From the cell containing the given text, extract its center point as [X, Y] coordinate. 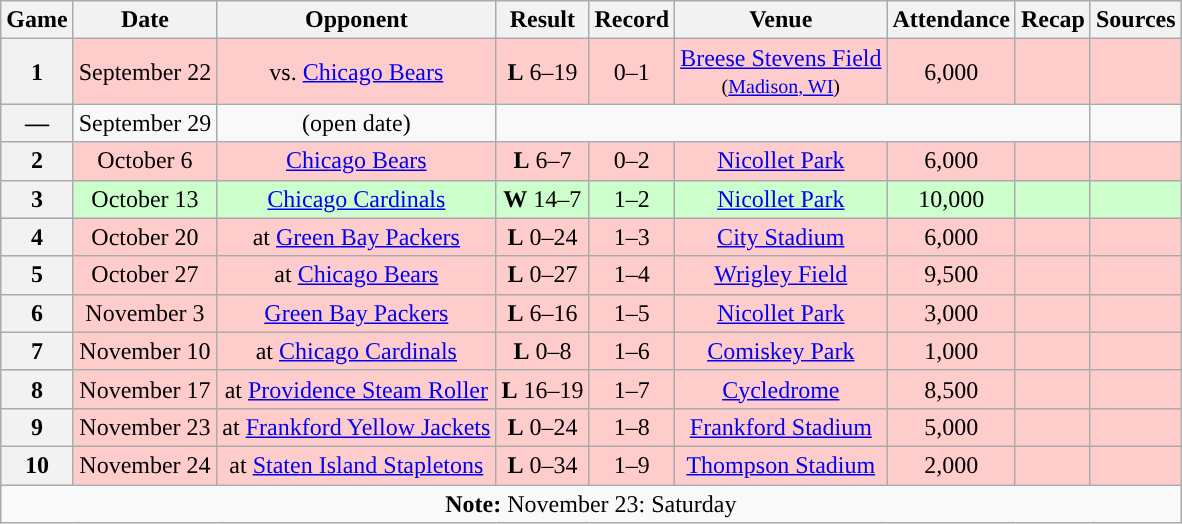
Note: November 23: Saturday [591, 503]
Attendance [951, 20]
7 [37, 351]
10,000 [951, 199]
1–7 [632, 389]
9,500 [951, 275]
Result [542, 20]
L 6–19 [542, 72]
at Staten Island Stapletons [356, 465]
1–3 [632, 237]
2,000 [951, 465]
Cycledrome [781, 389]
October 13 [145, 199]
City Stadium [781, 237]
October 20 [145, 237]
November 23 [145, 427]
November 3 [145, 313]
3,000 [951, 313]
1–8 [632, 427]
Record [632, 20]
L 16–19 [542, 389]
0–2 [632, 161]
Chicago Bears [356, 161]
1–4 [632, 275]
L 0–8 [542, 351]
November 24 [145, 465]
vs. Chicago Bears [356, 72]
5,000 [951, 427]
0–1 [632, 72]
1–2 [632, 199]
Date [145, 20]
8 [37, 389]
8,500 [951, 389]
6 [37, 313]
Comiskey Park [781, 351]
— [37, 123]
Recap [1052, 20]
W 14–7 [542, 199]
Venue [781, 20]
L 6–16 [542, 313]
October 6 [145, 161]
at Chicago Bears [356, 275]
2 [37, 161]
at Frankford Yellow Jackets [356, 427]
1–9 [632, 465]
September 22 [145, 72]
Wrigley Field [781, 275]
L 6–7 [542, 161]
September 29 [145, 123]
5 [37, 275]
Chicago Cardinals [356, 199]
1,000 [951, 351]
November 10 [145, 351]
November 17 [145, 389]
(open date) [356, 123]
1–6 [632, 351]
Thompson Stadium [781, 465]
1 [37, 72]
October 27 [145, 275]
Sources [1136, 20]
Frankford Stadium [781, 427]
Opponent [356, 20]
9 [37, 427]
Breese Stevens Field (Madison, WI) [781, 72]
L 0–27 [542, 275]
at Green Bay Packers [356, 237]
Game [37, 20]
L 0–34 [542, 465]
4 [37, 237]
Green Bay Packers [356, 313]
1–5 [632, 313]
at Chicago Cardinals [356, 351]
3 [37, 199]
10 [37, 465]
at Providence Steam Roller [356, 389]
